Provide the [X, Y] coordinate of the cell's center where the given text is located.  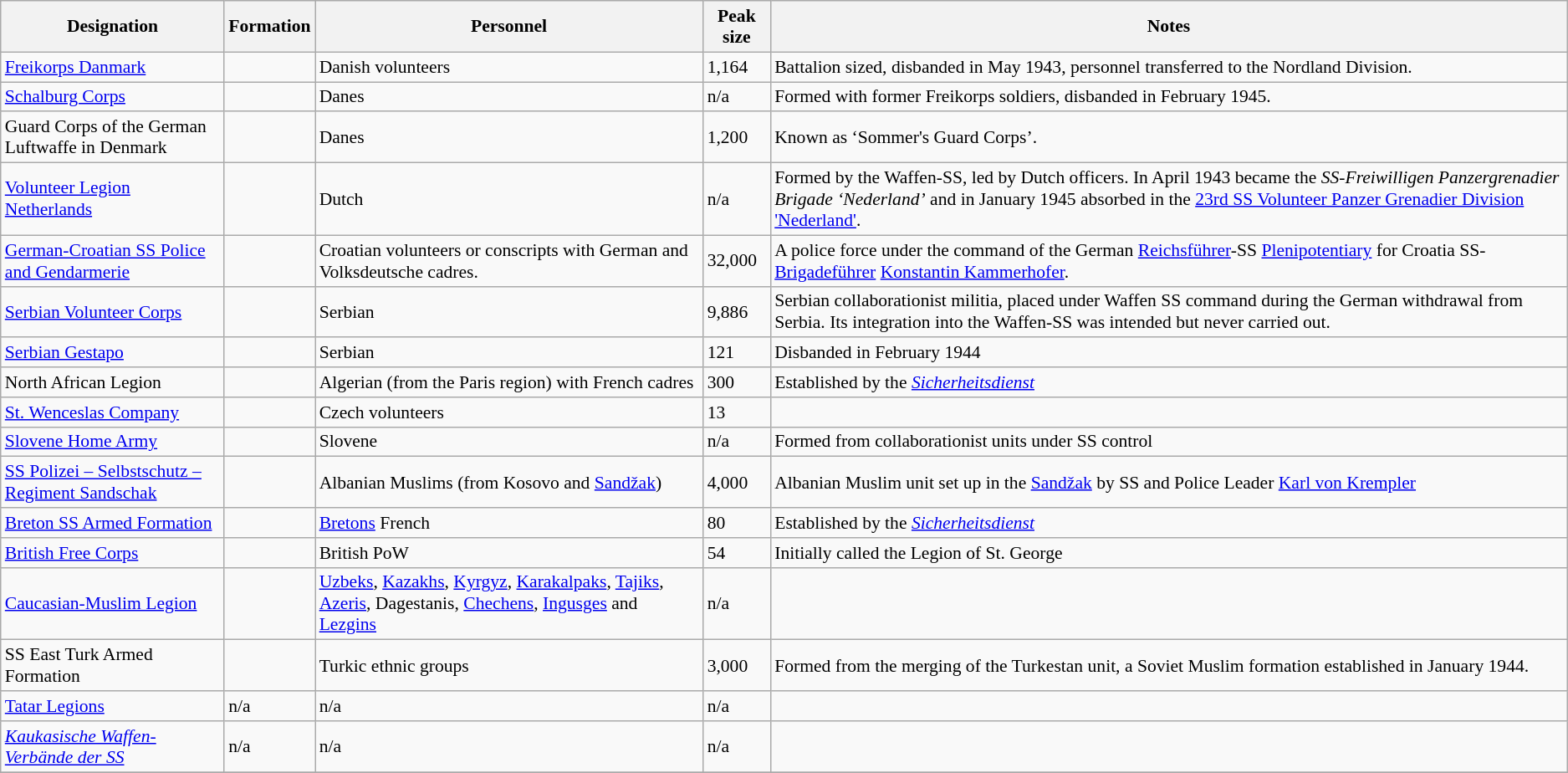
Formation [269, 27]
Dutch [509, 199]
1,200 [738, 137]
Tatar Legions [112, 706]
Croatian volunteers or conscripts with German and Volksdeutsche cadres. [509, 261]
Slovene [509, 442]
Known as ‘Sommer's Guard Corps’. [1168, 137]
Designation [112, 27]
Initially called the Legion of St. George [1168, 553]
Disbanded in February 1944 [1168, 353]
Caucasian-Muslim Legion [112, 604]
Personnel [509, 27]
St. Wenceslas Company [112, 412]
Serbian Volunteer Corps [112, 311]
Schalburg Corps [112, 97]
British PoW [509, 553]
Breton SS Armed Formation [112, 523]
Danish volunteers [509, 67]
121 [738, 353]
Serbian Gestapo [112, 353]
Peak size [738, 27]
Uzbeks, Kazakhs, Kyrgyz, Karakalpaks, Tajiks, Azeris, Dagestanis, Chechens, Ingusges and Lezgins [509, 604]
Battalion sized, disbanded in May 1943, personnel transferred to the Nordland Division. [1168, 67]
Bretons French [509, 523]
Formed from collaborationist units under SS control [1168, 442]
1,164 [738, 67]
Algerian (from the Paris region) with French cadres [509, 382]
Volunteer Legion Netherlands [112, 199]
Czech volunteers [509, 412]
4,000 [738, 482]
SS Polizei – Selbstschutz – Regiment Sandschak [112, 482]
300 [738, 382]
13 [738, 412]
Kaukasische Waffen-Verbände der SS [112, 746]
British Free Corps [112, 553]
3,000 [738, 666]
Formed with former Freikorps soldiers, disbanded in February 1945. [1168, 97]
A police force under the command of the German Reichsführer-SS Plenipotentiary for Croatia SS-Brigadeführer Konstantin Kammerhofer. [1168, 261]
Notes [1168, 27]
Albanian Muslims (from Kosovo and Sandžak) [509, 482]
Formed from the merging of the Turkestan unit, a Soviet Muslim formation established in January 1944. [1168, 666]
9,886 [738, 311]
German-Croatian SS Police and Gendarmerie [112, 261]
Turkic ethnic groups [509, 666]
SS East Turk Armed Formation [112, 666]
Freikorps Danmark [112, 67]
32,000 [738, 261]
80 [738, 523]
54 [738, 553]
North African Legion [112, 382]
Albanian Muslim unit set up in the Sandžak by SS and Police Leader Karl von Krempler [1168, 482]
Guard Corps of the German Luftwaffe in Denmark [112, 137]
Slovene Home Army [112, 442]
